Extract the (X, Y) coordinate from the center of the cell holding the provided text.  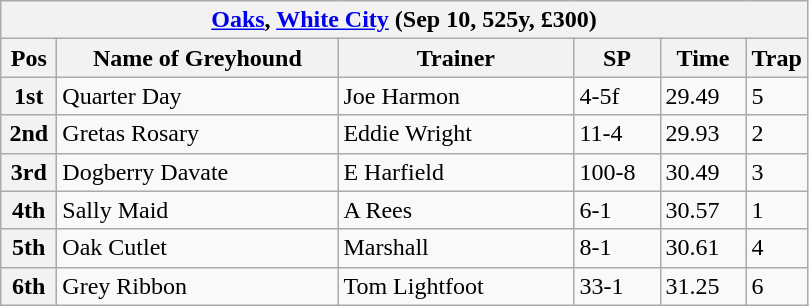
Trap (776, 58)
30.49 (703, 172)
4 (776, 248)
Quarter Day (198, 96)
Gretas Rosary (198, 134)
30.57 (703, 210)
100-8 (617, 172)
8-1 (617, 248)
Grey Ribbon (198, 286)
Pos (29, 58)
4th (29, 210)
Marshall (456, 248)
2 (776, 134)
Oaks, White City (Sep 10, 525y, £300) (404, 20)
Eddie Wright (456, 134)
6 (776, 286)
Dogberry Davate (198, 172)
4-5f (617, 96)
3 (776, 172)
5 (776, 96)
5th (29, 248)
Trainer (456, 58)
Tom Lightfoot (456, 286)
3rd (29, 172)
11-4 (617, 134)
29.93 (703, 134)
E Harfield (456, 172)
30.61 (703, 248)
33-1 (617, 286)
31.25 (703, 286)
Name of Greyhound (198, 58)
1 (776, 210)
1st (29, 96)
2nd (29, 134)
6-1 (617, 210)
Sally Maid (198, 210)
Time (703, 58)
SP (617, 58)
6th (29, 286)
Oak Cutlet (198, 248)
29.49 (703, 96)
Joe Harmon (456, 96)
A Rees (456, 210)
